Capture the cell that displays the provided text and extract its [X, Y] central coordinate. 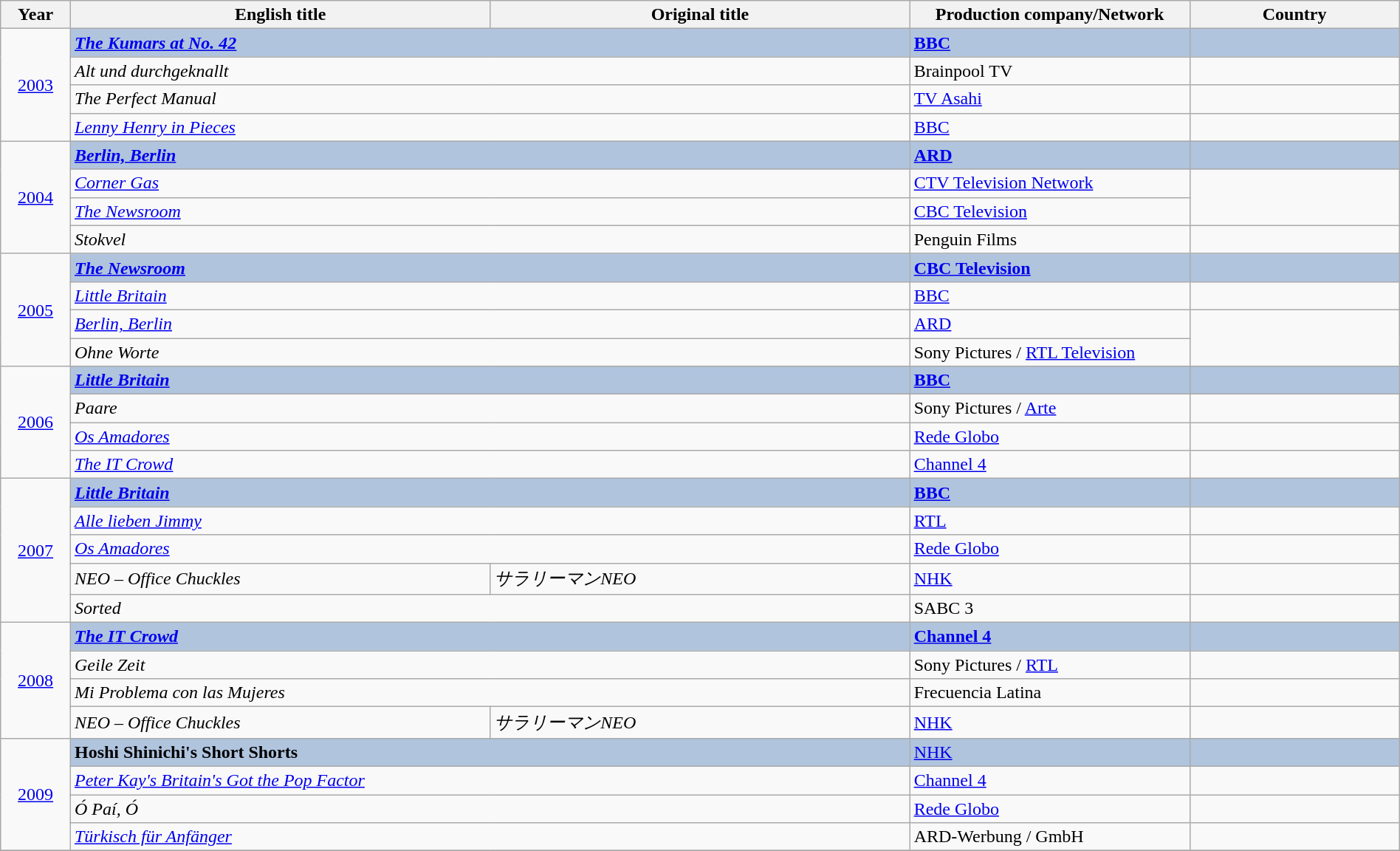
Sorted [490, 609]
Sony Pictures / RTL Television [1050, 352]
2006 [35, 423]
Alt und durchgeknallt [490, 71]
2009 [35, 794]
Paare [490, 409]
English title [280, 15]
Türkisch für Anfänger [490, 837]
Frecuencia Latina [1050, 693]
Peter Kay's Britain's Got the Pop Factor [490, 780]
The Kumars at No. 42 [490, 43]
2008 [35, 681]
2007 [35, 551]
Penguin Films [1050, 239]
RTL [1050, 521]
ARD-Werbung / GmbH [1050, 837]
Geile Zeit [490, 665]
Lenny Henry in Pieces [490, 127]
Ohne Worte [490, 352]
Hoshi Shinichi's Short Shorts [490, 752]
The Perfect Manual [490, 99]
Brainpool TV [1050, 71]
Year [35, 15]
Corner Gas [490, 183]
Original title [700, 15]
TV Asahi [1050, 99]
CTV Television Network [1050, 183]
Stokvel [490, 239]
Production company/Network [1050, 15]
Mi Problema con las Mujeres [490, 693]
Ó Paí, Ó [490, 809]
Country [1294, 15]
Alle lieben Jimmy [490, 521]
Sony Pictures / Arte [1050, 409]
2003 [35, 85]
SABC 3 [1050, 609]
2004 [35, 197]
Sony Pictures / RTL [1050, 665]
2005 [35, 310]
